Provide the (x, y) coordinate of the cell's center where the given text is located.  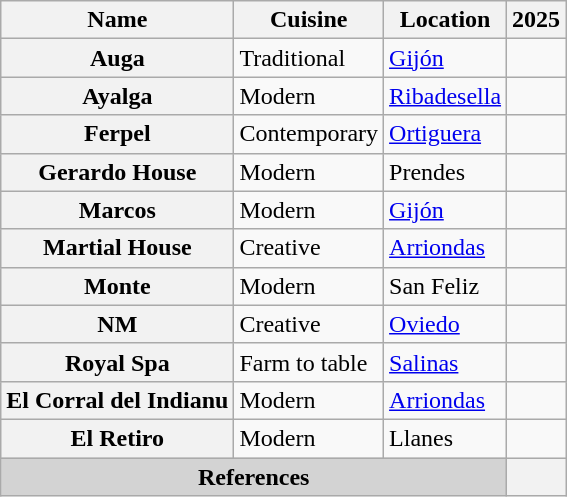
Ferpel (118, 134)
References (254, 477)
Prendes (446, 172)
Name (118, 20)
2025 (536, 20)
Traditional (309, 58)
San Feliz (446, 286)
Location (446, 20)
Ortiguera (446, 134)
Farm to table (309, 362)
El Retiro (118, 438)
Martial House (118, 248)
Salinas (446, 362)
El Corral del Indianu (118, 400)
Oviedo (446, 324)
Cuisine (309, 20)
Gerardo House (118, 172)
Marcos (118, 210)
Ribadesella (446, 96)
Contemporary (309, 134)
NM (118, 324)
Llanes (446, 438)
Auga (118, 58)
Monte (118, 286)
Royal Spa (118, 362)
Ayalga (118, 96)
